From the cell containing the given text, extract its center point as [x, y] coordinate. 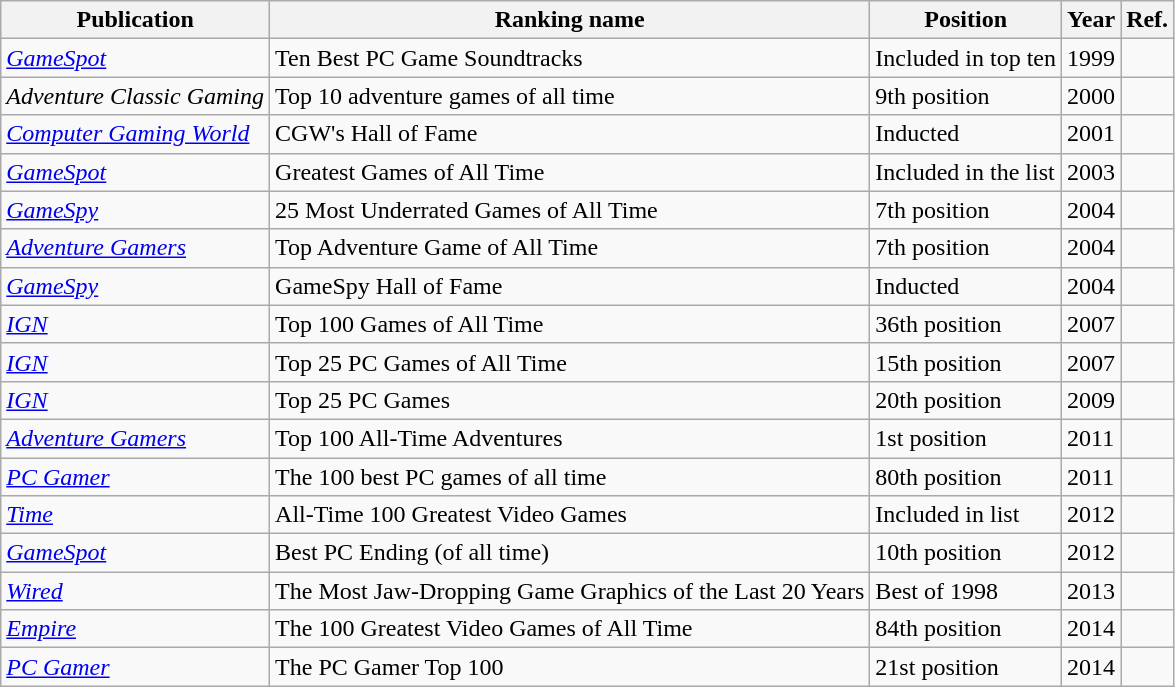
1999 [1092, 58]
Position [966, 20]
GameSpy Hall of Fame [570, 286]
Greatest Games of All Time [570, 172]
2013 [1092, 591]
The PC Gamer Top 100 [570, 667]
Best of 1998 [966, 591]
Adventure Classic Gaming [136, 96]
The 100 Greatest Video Games of All Time [570, 629]
All-Time 100 Greatest Video Games [570, 515]
2001 [1092, 134]
80th position [966, 477]
The 100 best PC games of all time [570, 477]
9th position [966, 96]
20th position [966, 400]
CGW's Hall of Fame [570, 134]
2009 [1092, 400]
Ten Best PC Game Soundtracks [570, 58]
Publication [136, 20]
Year [1092, 20]
Top 25 PC Games [570, 400]
Included in the list [966, 172]
Top Adventure Game of All Time [570, 248]
10th position [966, 553]
Computer Gaming World [136, 134]
Top 100 Games of All Time [570, 324]
Wired [136, 591]
2000 [1092, 96]
Ref. [1148, 20]
Top 100 All-Time Adventures [570, 438]
15th position [966, 362]
84th position [966, 629]
Empire [136, 629]
Top 10 adventure games of all time [570, 96]
Time [136, 515]
Included in list [966, 515]
Ranking name [570, 20]
21st position [966, 667]
1st position [966, 438]
2003 [1092, 172]
36th position [966, 324]
Best PC Ending (of all time) [570, 553]
Included in top ten [966, 58]
Top 25 PC Games of All Time [570, 362]
25 Most Underrated Games of All Time [570, 210]
The Most Jaw-Dropping Game Graphics of the Last 20 Years [570, 591]
